Scan for the cell matching the given text and deliver its (x, y) coordinate at center. 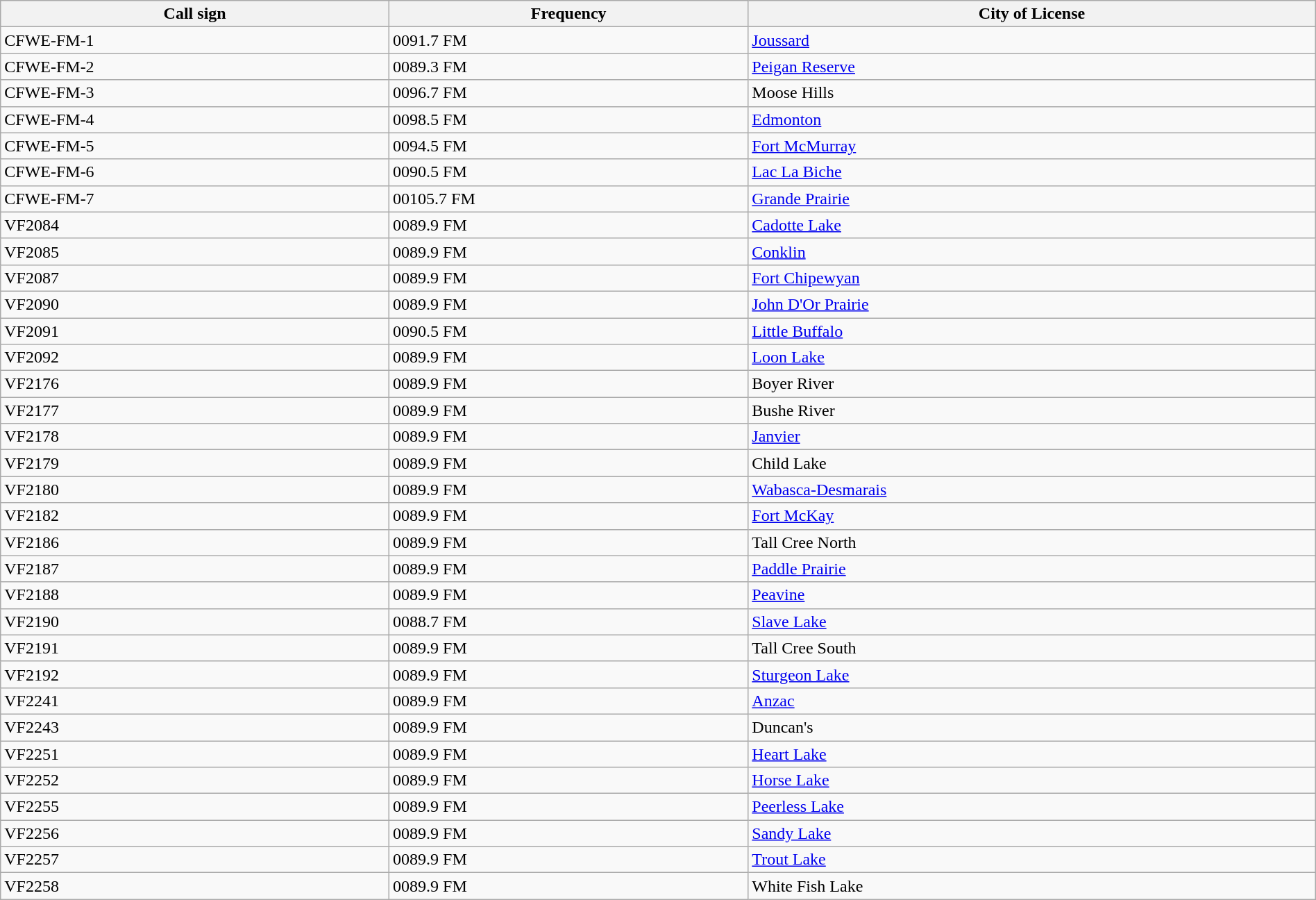
Loon Lake (1031, 358)
White Fish Lake (1031, 886)
VF2091 (195, 331)
Grande Prairie (1031, 199)
Edmonton (1031, 119)
VF2084 (195, 225)
Paddle Prairie (1031, 569)
Horse Lake (1031, 781)
VF2178 (195, 437)
Peavine (1031, 595)
Anzac (1031, 701)
VF2241 (195, 701)
Heart Lake (1031, 753)
Bushe River (1031, 410)
Fort McKay (1031, 516)
Janvier (1031, 437)
Little Buffalo (1031, 331)
Moose Hills (1031, 93)
CFWE-FM-7 (195, 199)
Frequency (569, 14)
VF2255 (195, 807)
VF2176 (195, 384)
VF2092 (195, 358)
Cadotte Lake (1031, 225)
Joussard (1031, 40)
Sturgeon Lake (1031, 674)
City of License (1031, 14)
Duncan's (1031, 727)
VF2252 (195, 781)
VF2257 (195, 860)
CFWE-FM-1 (195, 40)
VF2186 (195, 542)
CFWE-FM-2 (195, 67)
VF2087 (195, 278)
0089.3 FM (569, 67)
John D'Or Prairie (1031, 304)
Tall Cree South (1031, 648)
0098.5 FM (569, 119)
Call sign (195, 14)
Trout Lake (1031, 860)
Peigan Reserve (1031, 67)
0091.7 FM (569, 40)
VF2191 (195, 648)
Peerless Lake (1031, 807)
VF2188 (195, 595)
VF2187 (195, 569)
CFWE-FM-5 (195, 146)
Slave Lake (1031, 622)
VF2177 (195, 410)
0096.7 FM (569, 93)
0094.5 FM (569, 146)
VF2090 (195, 304)
0088.7 FM (569, 622)
VF2256 (195, 833)
CFWE-FM-6 (195, 172)
Fort McMurray (1031, 146)
VF2190 (195, 622)
VF2182 (195, 516)
00105.7 FM (569, 199)
VF2180 (195, 490)
CFWE-FM-3 (195, 93)
Tall Cree North (1031, 542)
Boyer River (1031, 384)
VF2243 (195, 727)
Wabasca-Desmarais (1031, 490)
Conklin (1031, 251)
Lac La Biche (1031, 172)
VF2085 (195, 251)
Child Lake (1031, 463)
Sandy Lake (1031, 833)
VF2192 (195, 674)
CFWE-FM-4 (195, 119)
VF2179 (195, 463)
VF2251 (195, 753)
VF2258 (195, 886)
Fort Chipewyan (1031, 278)
